Scan for the cell matching the given text and deliver its [x, y] coordinate at center. 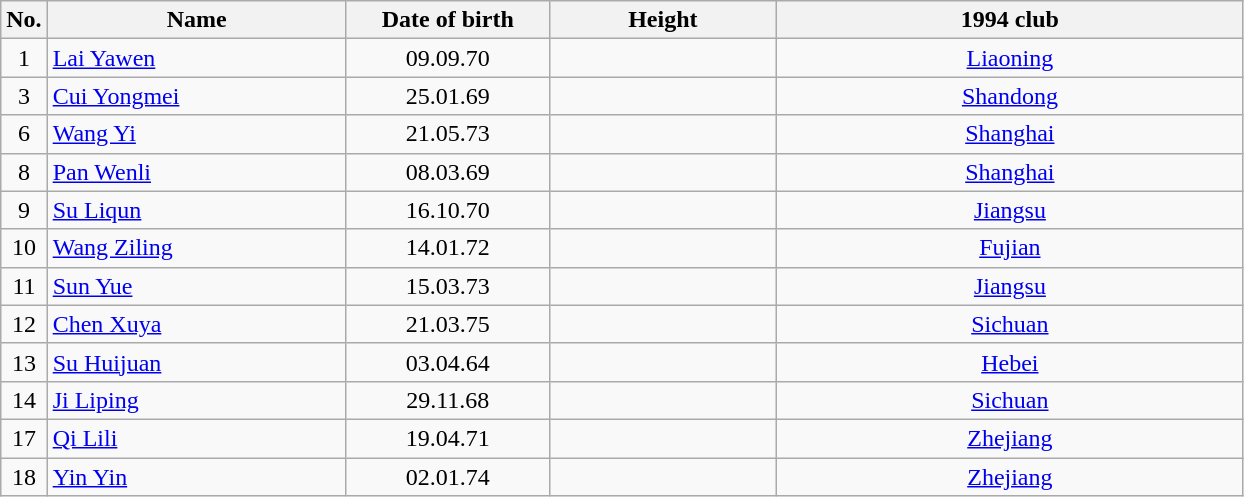
29.11.68 [448, 400]
14 [24, 400]
1 [24, 58]
Qi Lili [196, 438]
02.01.74 [448, 477]
Lai Yawen [196, 58]
Fujian [1010, 248]
13 [24, 362]
21.03.75 [448, 324]
Pan Wenli [196, 172]
Shandong [1010, 96]
15.03.73 [448, 286]
Chen Xuya [196, 324]
Height [662, 20]
17 [24, 438]
6 [24, 134]
11 [24, 286]
25.01.69 [448, 96]
Liaoning [1010, 58]
10 [24, 248]
19.04.71 [448, 438]
9 [24, 210]
3 [24, 96]
Sun Yue [196, 286]
Wang Yi [196, 134]
No. [24, 20]
Yin Yin [196, 477]
08.03.69 [448, 172]
03.04.64 [448, 362]
Hebei [1010, 362]
Cui Yongmei [196, 96]
Date of birth [448, 20]
18 [24, 477]
21.05.73 [448, 134]
8 [24, 172]
09.09.70 [448, 58]
14.01.72 [448, 248]
12 [24, 324]
Wang Ziling [196, 248]
Su Huijuan [196, 362]
Name [196, 20]
Su Liqun [196, 210]
16.10.70 [448, 210]
Ji Liping [196, 400]
1994 club [1010, 20]
